Find where the given text appears and provide that cell's center as (x, y) coordinate. 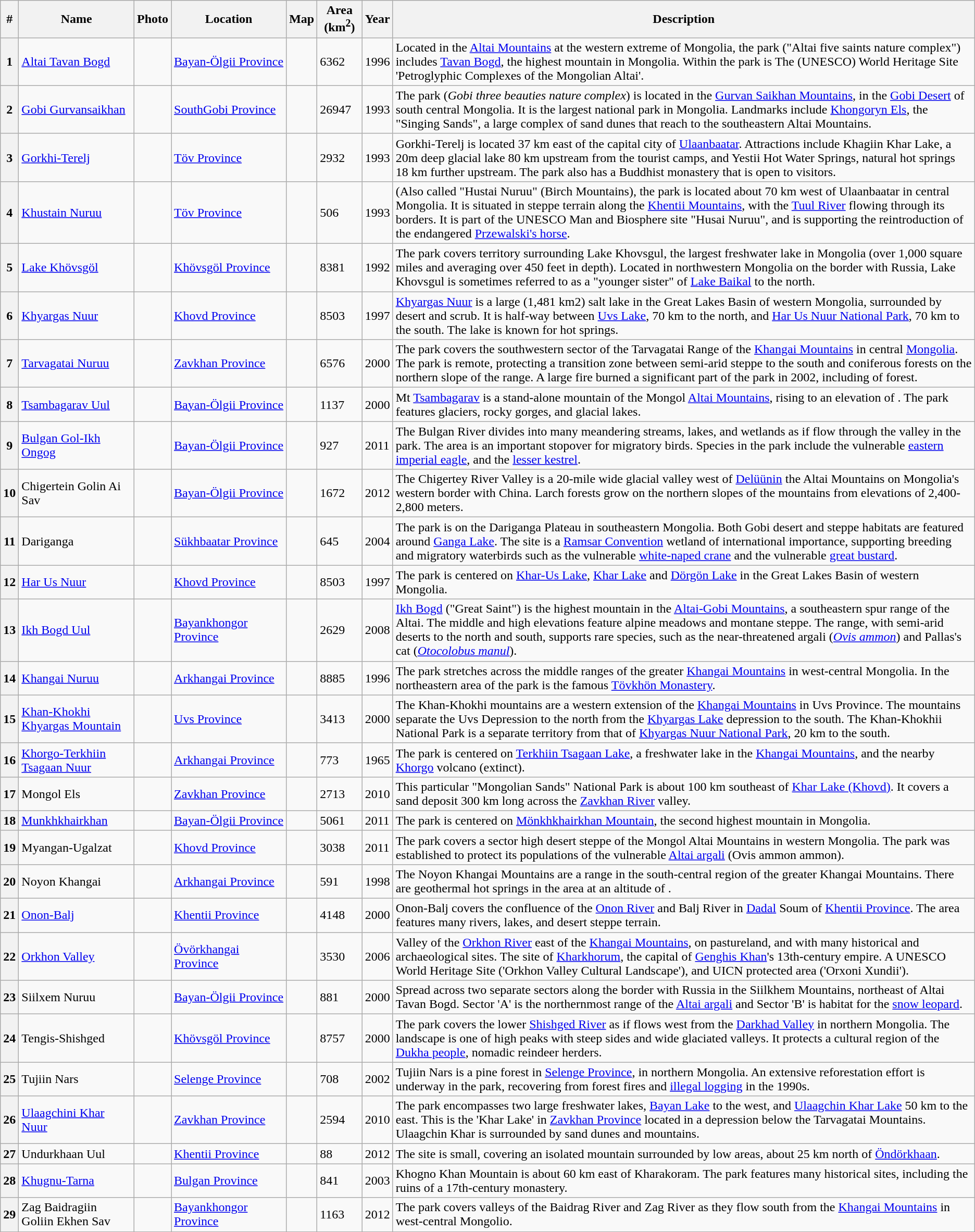
881 (340, 997)
14 (9, 678)
12 (9, 582)
15 (9, 719)
Name (77, 19)
25 (9, 1079)
Sükhbaatar Province (229, 541)
Khan-Khokhi Khyargas Mountain (77, 719)
506 (340, 213)
Ulaagchini Khar Nuur (77, 1120)
3413 (340, 719)
8757 (340, 1038)
Year (377, 19)
Area (km2) (340, 19)
Munkhkhairkhan (77, 820)
8885 (340, 678)
Noyon Khangai (77, 881)
Dariganga (77, 541)
Ikh Bogd Uul (77, 630)
1 (9, 61)
Myangan-Ugalzat (77, 847)
Khogno Khan Mountain is about 60 km east of Kharakoram. The park features many historical sites, including the ruins of a 17th-century monastery. (683, 1180)
# (9, 19)
Photo (152, 19)
8381 (340, 268)
2008 (377, 630)
2003 (377, 1180)
708 (340, 1079)
2006 (377, 956)
2594 (340, 1120)
Uvs Province (229, 719)
Tujiin Nars (77, 1079)
18 (9, 820)
1992 (377, 268)
Khyargas Nuur (77, 316)
Description (683, 19)
Undurkhaan Uul (77, 1154)
Har Us Nuur (77, 582)
6576 (340, 364)
Mongol Els (77, 794)
Tengis-Shishged (77, 1038)
23 (9, 997)
841 (340, 1180)
2002 (377, 1079)
17 (9, 794)
Zag Baidragiin Goliin Ekhen Sav (77, 1215)
13 (9, 630)
The park covers valleys of the Baidrag River and Zag River as they flow south from the Khangai Mountains in west-central Mongolio. (683, 1215)
1965 (377, 760)
Tsambagarav Uul (77, 404)
10 (9, 493)
591 (340, 881)
Location (229, 19)
9 (9, 445)
7 (9, 364)
Tarvagatai Nuruu (77, 364)
1998 (377, 881)
Siilxem Nuruu (77, 997)
22 (9, 956)
645 (340, 541)
SouthGobi Province (229, 109)
11 (9, 541)
The park is centered on Khar-Us Lake, Khar Lake and Dörgön Lake in the Great Lakes Basin of western Mongolia. (683, 582)
8 (9, 404)
19 (9, 847)
27 (9, 1154)
6362 (340, 61)
28 (9, 1180)
29 (9, 1215)
1672 (340, 493)
The park is centered on Terkhiin Tsagaan Lake, a freshwater lake in the Khangai Mountains, and the nearby Khorgo volcano (extinct). (683, 760)
3530 (340, 956)
The site is small, covering an isolated mountain surrounded by low areas, about 25 km north of Öndörkhaan. (683, 1154)
1163 (340, 1215)
26947 (340, 109)
2932 (340, 157)
Chigertein Golin Ai Sav (77, 493)
5 (9, 268)
2713 (340, 794)
5061 (340, 820)
Selenge Province (229, 1079)
3038 (340, 847)
Khorgo-Terkhiin Tsagaan Nuur (77, 760)
16 (9, 760)
2004 (377, 541)
Orkhon Valley (77, 956)
88 (340, 1154)
Lake Khövsgöl (77, 268)
Khustain Nuruu (77, 213)
6 (9, 316)
Khugnu-Tarna (77, 1180)
Bulgan Province (229, 1180)
Övörkhangai Province (229, 956)
Khangai Nuruu (77, 678)
Altai Tavan Bogd (77, 61)
Map (302, 19)
4 (9, 213)
20 (9, 881)
4148 (340, 916)
773 (340, 760)
Gorkhi-Terelj (77, 157)
The park is centered on Mönkhkhairkhan Mountain, the second highest mountain in Mongolia. (683, 820)
24 (9, 1038)
2 (9, 109)
21 (9, 916)
927 (340, 445)
1137 (340, 404)
26 (9, 1120)
3 (9, 157)
Gobi Gurvansaikhan (77, 109)
Bulgan Gol-Ikh Ongog (77, 445)
2629 (340, 630)
Onon-Balj (77, 916)
